Output the (x, y) coordinate of the center of the cell containing the given text.  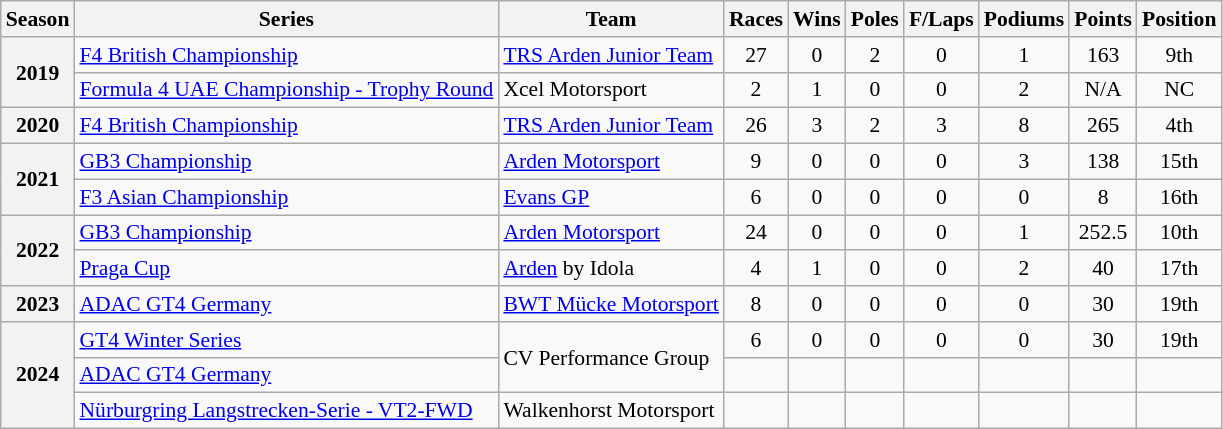
Points (1103, 19)
Arden by Idola (611, 269)
9 (756, 162)
138 (1103, 162)
Walkenhorst Motorsport (611, 411)
2021 (38, 180)
16th (1179, 197)
Position (1179, 19)
Podiums (1024, 19)
N/A (1103, 90)
26 (756, 126)
Formula 4 UAE Championship - Trophy Round (286, 90)
F/Laps (942, 19)
Poles (875, 19)
Team (611, 19)
10th (1179, 233)
BWT Mücke Motorsport (611, 304)
GT4 Winter Series (286, 340)
CV Performance Group (611, 358)
Evans GP (611, 197)
Series (286, 19)
4 (756, 269)
4th (1179, 126)
2022 (38, 250)
40 (1103, 269)
252.5 (1103, 233)
NC (1179, 90)
2023 (38, 304)
15th (1179, 162)
Xcel Motorsport (611, 90)
163 (1103, 55)
9th (1179, 55)
24 (756, 233)
17th (1179, 269)
265 (1103, 126)
Nürburgring Langstrecken-Serie - VT2-FWD (286, 411)
Races (756, 19)
Season (38, 19)
2024 (38, 376)
2019 (38, 72)
27 (756, 55)
Wins (817, 19)
Praga Cup (286, 269)
F3 Asian Championship (286, 197)
2020 (38, 126)
